Determine the (X, Y) coordinate at the center of the cell enclosing the given text.  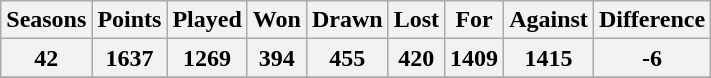
455 (347, 58)
Lost (416, 20)
1409 (474, 58)
Drawn (347, 20)
Difference (652, 20)
394 (276, 58)
42 (46, 58)
1637 (130, 58)
Against (549, 20)
Points (130, 20)
-6 (652, 58)
420 (416, 58)
1269 (207, 58)
Played (207, 20)
Won (276, 20)
For (474, 20)
1415 (549, 58)
Seasons (46, 20)
